Return the (x, y) coordinate for the center point of the cell that contains the specified text.  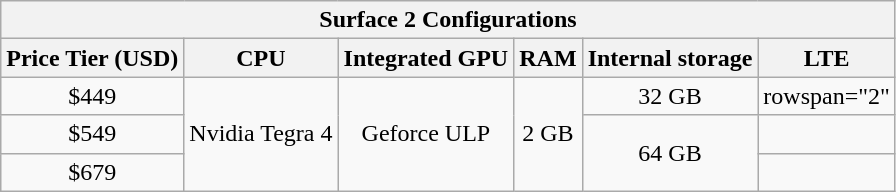
CPU (261, 58)
Nvidia Tegra 4 (261, 134)
32 GB (670, 96)
RAM (548, 58)
LTE (827, 58)
$549 (92, 134)
$679 (92, 172)
Surface 2 Configurations (448, 20)
Geforce ULP (426, 134)
Price Tier (USD) (92, 58)
Integrated GPU (426, 58)
$449 (92, 96)
Internal storage (670, 58)
64 GB (670, 153)
2 GB (548, 134)
rowspan="2" (827, 96)
